Capture the cell that displays the provided text and extract its (x, y) central coordinate. 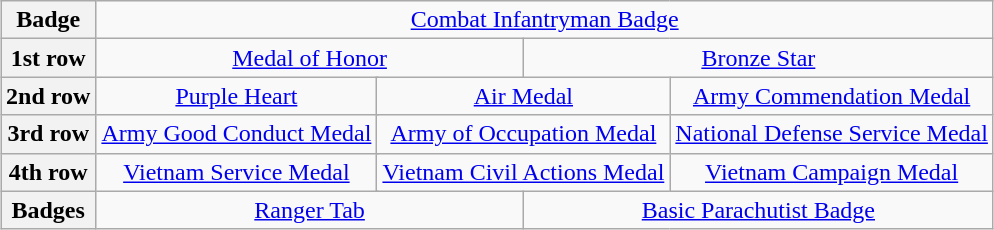
Bronze Star (758, 58)
Army of Occupation Medal (524, 134)
Vietnam Campaign Medal (832, 172)
Vietnam Civil Actions Medal (524, 172)
2nd row (48, 96)
Vietnam Service Medal (236, 172)
3rd row (48, 134)
Basic Parachutist Badge (758, 210)
Purple Heart (236, 96)
Badges (48, 210)
Ranger Tab (310, 210)
4th row (48, 172)
Air Medal (524, 96)
Army Commendation Medal (832, 96)
Army Good Conduct Medal (236, 134)
1st row (48, 58)
Combat Infantryman Badge (545, 20)
Medal of Honor (310, 58)
Badge (48, 20)
National Defense Service Medal (832, 134)
